Return the [x, y] coordinate for the center point of the cell that contains the specified text.  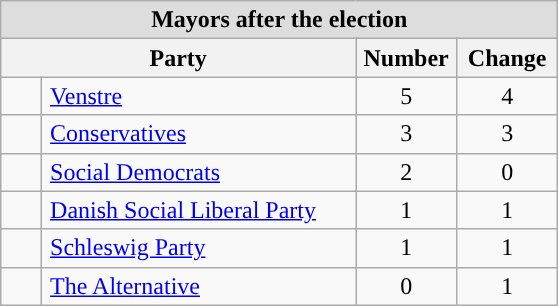
Party [178, 58]
Danish Social Liberal Party [199, 210]
The Alternative [199, 286]
Social Democrats [199, 172]
Schleswig Party [199, 248]
Number [406, 58]
2 [406, 172]
4 [508, 96]
Conservatives [199, 134]
Mayors after the election [280, 20]
5 [406, 96]
Change [508, 58]
Venstre [199, 96]
